Determine the (X, Y) coordinate at the center of the cell enclosing the given text.  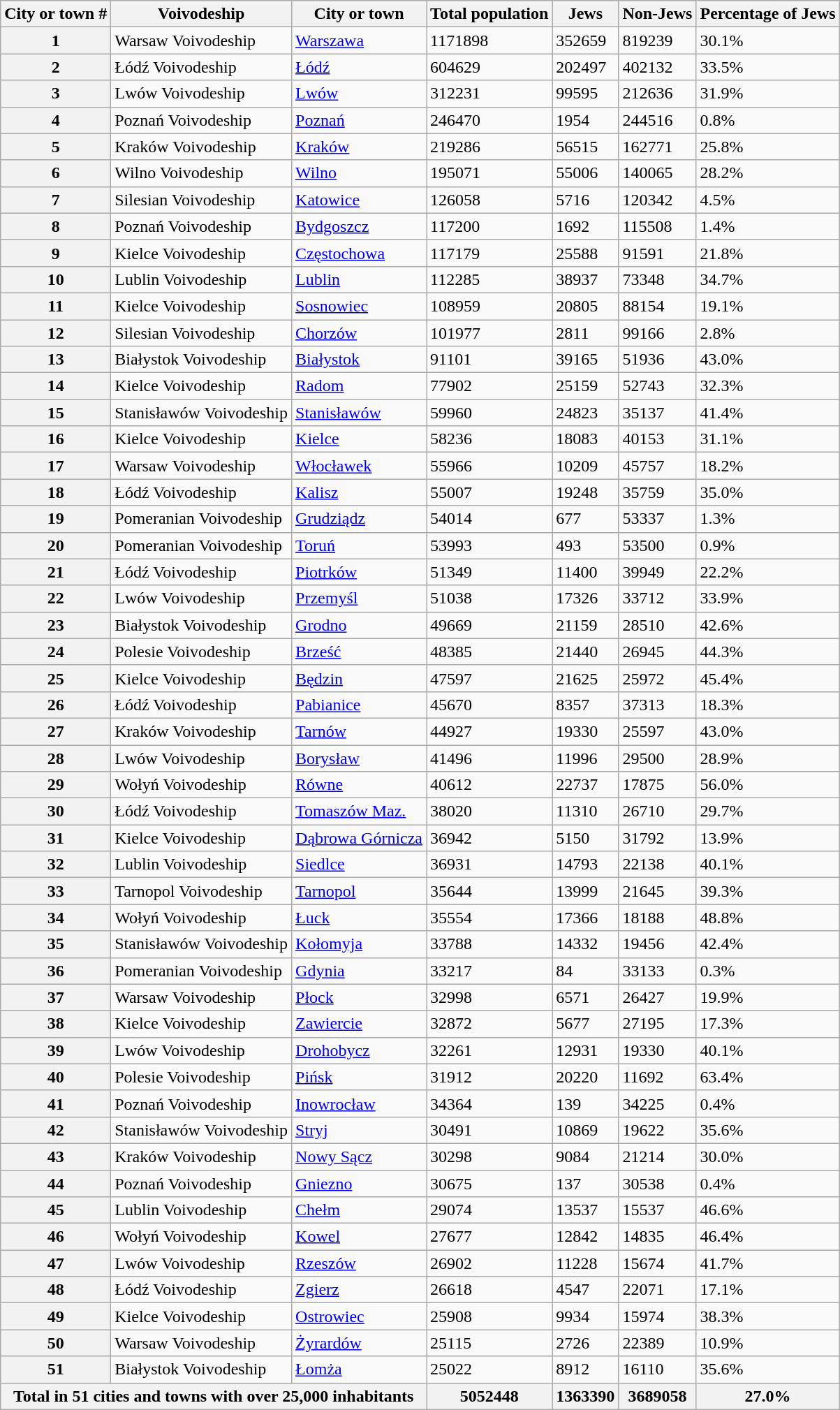
Total population (489, 14)
51936 (658, 360)
11 (56, 306)
162771 (658, 147)
47597 (489, 678)
42.6% (768, 625)
13 (56, 360)
22737 (585, 785)
22 (56, 598)
32 (56, 865)
24 (56, 652)
30675 (489, 1184)
City or town (359, 14)
27195 (658, 1024)
22138 (658, 865)
Pabianice (359, 705)
53337 (658, 519)
8357 (585, 705)
35759 (658, 492)
Brześć (359, 652)
Katowice (359, 200)
5052448 (489, 1396)
14793 (585, 865)
14 (56, 386)
40153 (658, 439)
32872 (489, 1024)
139 (585, 1103)
13537 (585, 1210)
30.0% (768, 1156)
15537 (658, 1210)
26 (56, 705)
25022 (489, 1369)
Wilno Voivodeship (201, 173)
30 (56, 812)
19.1% (768, 306)
45757 (658, 466)
3689058 (658, 1396)
29.7% (768, 812)
32261 (489, 1050)
51 (56, 1369)
Częstochowa (359, 253)
33217 (489, 971)
20 (56, 545)
59960 (489, 413)
1171898 (489, 41)
Tarnopol (359, 891)
5150 (585, 838)
29074 (489, 1210)
31.1% (768, 439)
6571 (585, 997)
3 (56, 94)
38 (56, 1024)
40 (56, 1077)
604629 (489, 67)
22.2% (768, 572)
Inowrocław (359, 1103)
115508 (658, 226)
10 (56, 279)
38020 (489, 812)
Przemyśl (359, 598)
19.9% (768, 997)
402132 (658, 67)
27 (56, 731)
246470 (489, 120)
19248 (585, 492)
48385 (489, 652)
Łuck (359, 918)
Kraków (359, 147)
99166 (658, 333)
63.4% (768, 1077)
55006 (585, 173)
12842 (585, 1237)
28.2% (768, 173)
14835 (658, 1237)
5 (56, 147)
Lublin (359, 279)
City or town # (56, 14)
21 (56, 572)
19456 (658, 944)
19622 (658, 1130)
2811 (585, 333)
Równe (359, 785)
39 (56, 1050)
Białystok (359, 360)
46.6% (768, 1210)
26618 (489, 1290)
Bydgoszcz (359, 226)
Płock (359, 997)
35137 (658, 413)
Łomża (359, 1369)
36931 (489, 865)
12931 (585, 1050)
77902 (489, 386)
Kalisz (359, 492)
47 (56, 1263)
0.3% (768, 971)
41.4% (768, 413)
Tomaszów Maz. (359, 812)
24823 (585, 413)
9 (56, 253)
117200 (489, 226)
25159 (585, 386)
53500 (658, 545)
Piotrków (359, 572)
Tarnów (359, 731)
Zawiercie (359, 1024)
44 (56, 1184)
Grudziądz (359, 519)
21159 (585, 625)
39165 (585, 360)
34 (56, 918)
120342 (658, 200)
42.4% (768, 944)
Łódź (359, 67)
55007 (489, 492)
31.9% (768, 94)
4 (56, 120)
41496 (489, 758)
25972 (658, 678)
8912 (585, 1369)
Lwów (359, 94)
Non-Jews (658, 14)
53993 (489, 545)
27677 (489, 1237)
20220 (585, 1077)
91591 (658, 253)
33 (56, 891)
112285 (489, 279)
99595 (585, 94)
Wilno (359, 173)
25 (56, 678)
51349 (489, 572)
10.9% (768, 1343)
48 (56, 1290)
0.9% (768, 545)
37 (56, 997)
13.9% (768, 838)
11692 (658, 1077)
Chełm (359, 1210)
11228 (585, 1263)
33.5% (768, 67)
23 (56, 625)
17.3% (768, 1024)
28 (56, 758)
32.3% (768, 386)
Voivodeship (201, 14)
26710 (658, 812)
34.7% (768, 279)
73348 (658, 279)
30298 (489, 1156)
352659 (585, 41)
45 (56, 1210)
1692 (585, 226)
16110 (658, 1369)
19 (56, 519)
Chorzów (359, 333)
17366 (585, 918)
33788 (489, 944)
Grodno (359, 625)
137 (585, 1184)
39.3% (768, 891)
25115 (489, 1343)
1.4% (768, 226)
Sosnowiec (359, 306)
Siedlce (359, 865)
18188 (658, 918)
Pińsk (359, 1077)
49669 (489, 625)
312231 (489, 94)
34225 (658, 1103)
16 (56, 439)
12 (56, 333)
101977 (489, 333)
29500 (658, 758)
26945 (658, 652)
13999 (585, 891)
Kielce (359, 439)
17326 (585, 598)
Ostrowiec (359, 1316)
22389 (658, 1343)
1.3% (768, 519)
Borysław (359, 758)
46.4% (768, 1237)
18 (56, 492)
Stryj (359, 1130)
38.3% (768, 1316)
Będzin (359, 678)
21.8% (768, 253)
45670 (489, 705)
18.3% (768, 705)
21645 (658, 891)
48.8% (768, 918)
17 (56, 466)
Warszawa (359, 41)
15974 (658, 1316)
36 (56, 971)
44927 (489, 731)
15 (56, 413)
29 (56, 785)
1363390 (585, 1396)
21625 (585, 678)
202497 (585, 67)
18083 (585, 439)
26427 (658, 997)
Radom (359, 386)
56.0% (768, 785)
117179 (489, 253)
5677 (585, 1024)
33133 (658, 971)
Total in 51 cities and towns with over 25,000 inhabitants (214, 1396)
38937 (585, 279)
25588 (585, 253)
44.3% (768, 652)
36942 (489, 838)
42 (56, 1130)
8 (56, 226)
33712 (658, 598)
17.1% (768, 1290)
31912 (489, 1077)
2726 (585, 1343)
54014 (489, 519)
14332 (585, 944)
55966 (489, 466)
Żyrardów (359, 1343)
195071 (489, 173)
28510 (658, 625)
Toruń (359, 545)
41 (56, 1103)
40612 (489, 785)
4.5% (768, 200)
21440 (585, 652)
819239 (658, 41)
28.9% (768, 758)
15674 (658, 1263)
26902 (489, 1263)
88154 (658, 306)
58236 (489, 439)
30.1% (768, 41)
51038 (489, 598)
Jews (585, 14)
27.0% (768, 1396)
34364 (489, 1103)
7 (56, 200)
244516 (658, 120)
18.2% (768, 466)
22071 (658, 1290)
30538 (658, 1184)
10869 (585, 1130)
Drohobycz (359, 1050)
41.7% (768, 1263)
108959 (489, 306)
43 (56, 1156)
10209 (585, 466)
52743 (658, 386)
56515 (585, 147)
Gdynia (359, 971)
Włocławek (359, 466)
45.4% (768, 678)
Kowel (359, 1237)
84 (585, 971)
31 (56, 838)
35.0% (768, 492)
25908 (489, 1316)
Zgierz (359, 1290)
219286 (489, 147)
33.9% (768, 598)
35554 (489, 918)
2.8% (768, 333)
Poznań (359, 120)
30491 (489, 1130)
126058 (489, 200)
Tarnopol Voivodeship (201, 891)
Rzeszów (359, 1263)
Stanisławów (359, 413)
493 (585, 545)
0.8% (768, 120)
25597 (658, 731)
5716 (585, 200)
Percentage of Jews (768, 14)
50 (56, 1343)
1954 (585, 120)
677 (585, 519)
Gniezno (359, 1184)
2 (56, 67)
212636 (658, 94)
9084 (585, 1156)
25.8% (768, 147)
140065 (658, 173)
35 (56, 944)
37313 (658, 705)
1 (56, 41)
11400 (585, 572)
11996 (585, 758)
11310 (585, 812)
32998 (489, 997)
91101 (489, 360)
Dąbrowa Górnicza (359, 838)
6 (56, 173)
21214 (658, 1156)
20805 (585, 306)
35644 (489, 891)
Kołomyja (359, 944)
49 (56, 1316)
46 (56, 1237)
4547 (585, 1290)
Nowy Sącz (359, 1156)
31792 (658, 838)
17875 (658, 785)
9934 (585, 1316)
39949 (658, 572)
